For the text-containing cell, return its midpoint in [X, Y] coordinate format. 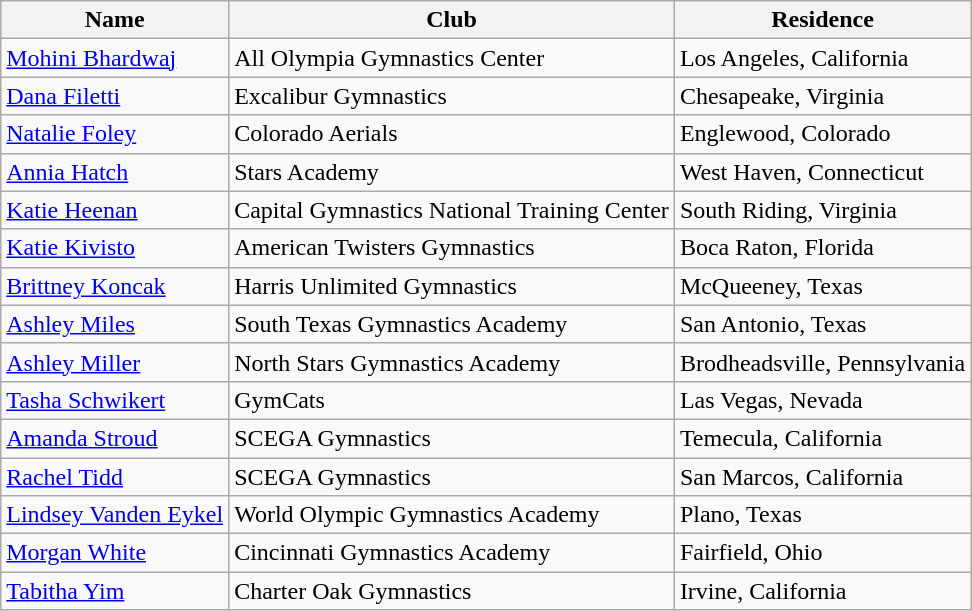
Residence [822, 20]
Tabitha Yim [115, 591]
Natalie Foley [115, 134]
Charter Oak Gymnastics [452, 591]
All Olympia Gymnastics Center [452, 58]
American Twisters Gymnastics [452, 248]
Capital Gymnastics National Training Center [452, 210]
Fairfield, Ohio [822, 553]
Name [115, 20]
Morgan White [115, 553]
Las Vegas, Nevada [822, 400]
West Haven, Connecticut [822, 172]
Ashley Miles [115, 324]
Katie Kivisto [115, 248]
South Riding, Virginia [822, 210]
Boca Raton, Florida [822, 248]
Temecula, California [822, 438]
South Texas Gymnastics Academy [452, 324]
Brodheadsville, Pennsylvania [822, 362]
North Stars Gymnastics Academy [452, 362]
Cincinnati Gymnastics Academy [452, 553]
Tasha Schwikert [115, 400]
Mohini Bhardwaj [115, 58]
McQueeney, Texas [822, 286]
Harris Unlimited Gymnastics [452, 286]
Englewood, Colorado [822, 134]
Stars Academy [452, 172]
Lindsey Vanden Eykel [115, 515]
Dana Filetti [115, 96]
Brittney Koncak [115, 286]
Amanda Stroud [115, 438]
San Antonio, Texas [822, 324]
Rachel Tidd [115, 477]
Irvine, California [822, 591]
Katie Heenan [115, 210]
GymCats [452, 400]
Chesapeake, Virginia [822, 96]
Los Angeles, California [822, 58]
World Olympic Gymnastics Academy [452, 515]
Excalibur Gymnastics [452, 96]
Club [452, 20]
San Marcos, California [822, 477]
Plano, Texas [822, 515]
Ashley Miller [115, 362]
Colorado Aerials [452, 134]
Annia Hatch [115, 172]
